From the cell containing the given text, extract its center point as [x, y] coordinate. 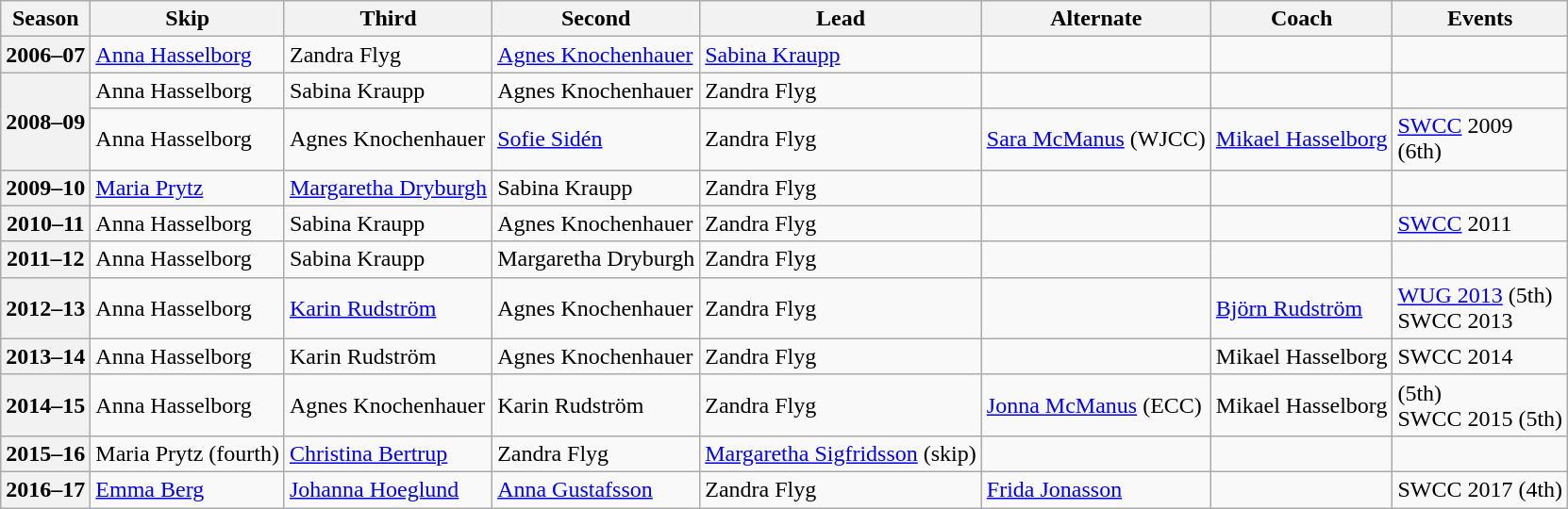
Anna Gustafsson [596, 489]
Jonna McManus (ECC) [1096, 405]
Sofie Sidén [596, 140]
SWCC 2014 [1480, 356]
Christina Bertrup [388, 453]
SWCC 2017 (4th) [1480, 489]
Coach [1302, 19]
Frida Jonasson [1096, 489]
2013–14 [45, 356]
2015–16 [45, 453]
2011–12 [45, 259]
2012–13 [45, 307]
SWCC 2011 [1480, 223]
2009–10 [45, 188]
Skip [188, 19]
WUG 2013 (5th)SWCC 2013 [1480, 307]
Alternate [1096, 19]
Maria Prytz [188, 188]
2016–17 [45, 489]
Emma Berg [188, 489]
(5th)SWCC 2015 (5th) [1480, 405]
Johanna Hoeglund [388, 489]
Third [388, 19]
Lead [842, 19]
Season [45, 19]
Events [1480, 19]
SWCC 2009 (6th) [1480, 140]
Margaretha Sigfridsson (skip) [842, 453]
Second [596, 19]
2008–09 [45, 121]
Sara McManus (WJCC) [1096, 140]
2006–07 [45, 55]
2014–15 [45, 405]
2010–11 [45, 223]
Maria Prytz (fourth) [188, 453]
Björn Rudström [1302, 307]
